Search for the cell housing the specified text and yield its (x, y) center coordinate. 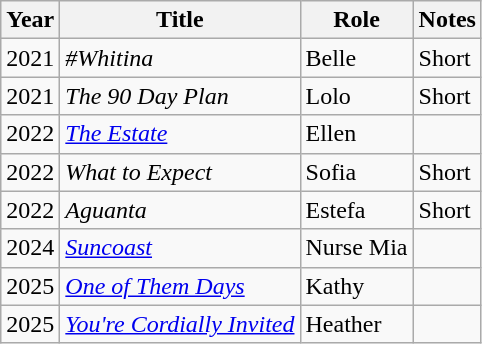
Belle (356, 58)
Lolo (356, 96)
Title (180, 20)
One of Them Days (180, 286)
Nurse Mia (356, 248)
Heather (356, 324)
You're Cordially Invited (180, 324)
Estefa (356, 210)
Aguanta (180, 210)
Kathy (356, 286)
#Whitina (180, 58)
2024 (30, 248)
Year (30, 20)
Role (356, 20)
What to Expect (180, 172)
Suncoast (180, 248)
Sofia (356, 172)
Notes (447, 20)
The Estate (180, 134)
The 90 Day Plan (180, 96)
Ellen (356, 134)
